Search for the cell housing the specified text and yield its (x, y) center coordinate. 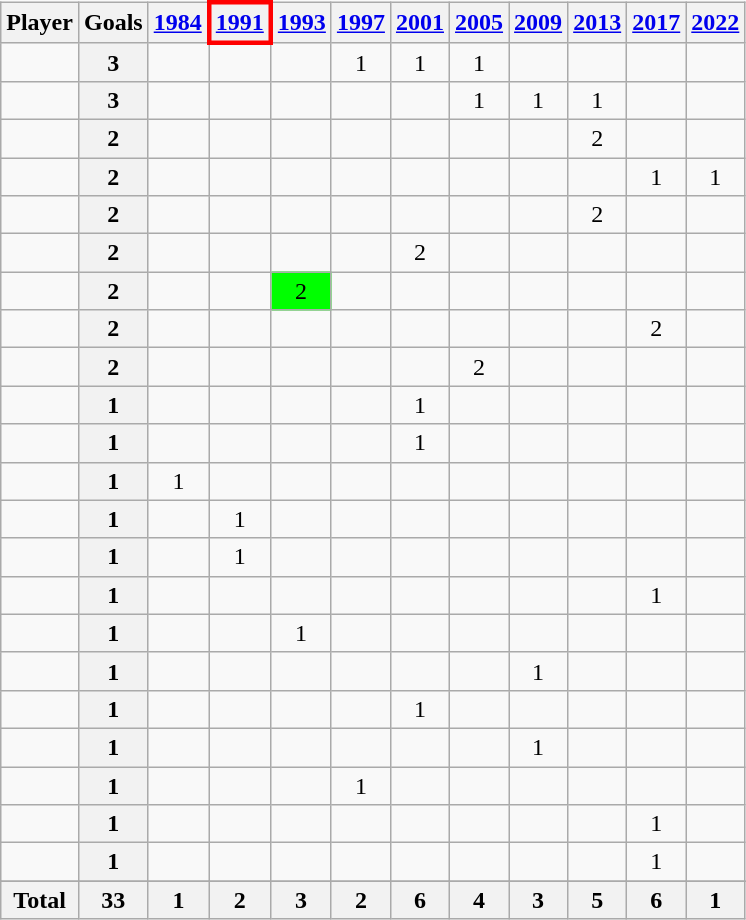
5 (598, 900)
1993 (302, 22)
2022 (716, 22)
1984 (178, 22)
1991 (240, 22)
33 (113, 900)
2009 (538, 22)
1997 (360, 22)
2013 (598, 22)
2001 (420, 22)
Goals (113, 22)
Player (40, 22)
4 (480, 900)
2005 (480, 22)
2017 (656, 22)
Total (40, 900)
